Return the [X, Y] coordinate for the center point of the cell that contains the specified text.  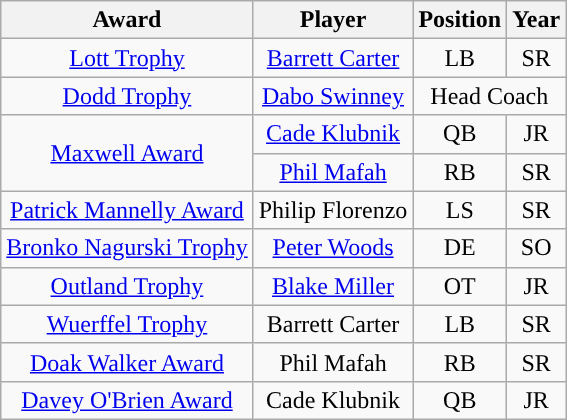
Doak Walker Award [127, 362]
Davey O'Brien Award [127, 400]
Bronko Nagurski Trophy [127, 248]
DE [460, 248]
SO [536, 248]
Player [333, 20]
Year [536, 20]
Blake Miller [333, 286]
Wuerffel Trophy [127, 324]
Head Coach [490, 96]
Peter Woods [333, 248]
Maxwell Award [127, 153]
Position [460, 20]
Award [127, 20]
Dodd Trophy [127, 96]
OT [460, 286]
Dabo Swinney [333, 96]
Patrick Mannelly Award [127, 210]
LS [460, 210]
Lott Trophy [127, 58]
Philip Florenzo [333, 210]
Outland Trophy [127, 286]
